Search for the cell housing the specified text and yield its [X, Y] center coordinate. 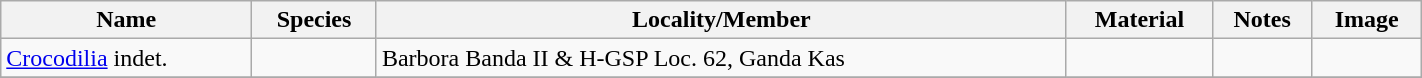
Locality/Member [721, 20]
Barbora Banda II & H-GSP Loc. 62, Ganda Kas [721, 58]
Crocodilia indet. [126, 58]
Species [314, 20]
Material [1139, 20]
Name [126, 20]
Image [1366, 20]
Notes [1262, 20]
